Output the [X, Y] coordinate of the center of the cell containing the given text.  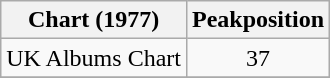
UK Albums Chart [94, 58]
37 [258, 58]
Chart (1977) [94, 20]
Peakposition [258, 20]
